Capture the cell that displays the provided text and extract its [X, Y] central coordinate. 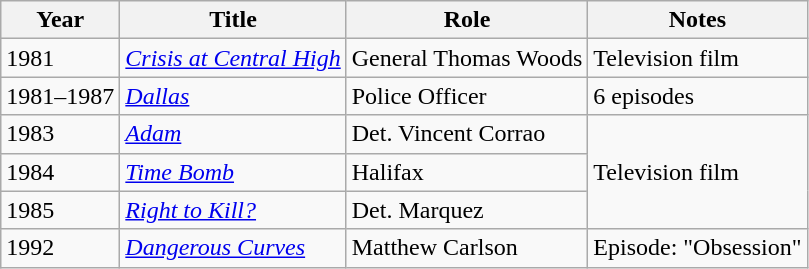
Role [467, 20]
Dallas [233, 96]
Det. Vincent Corrao [467, 134]
Adam [233, 134]
Time Bomb [233, 172]
Crisis at Central High [233, 58]
1985 [60, 210]
6 episodes [698, 96]
Dangerous Curves [233, 248]
Notes [698, 20]
Police Officer [467, 96]
1981 [60, 58]
Title [233, 20]
General Thomas Woods [467, 58]
1992 [60, 248]
Matthew Carlson [467, 248]
1981–1987 [60, 96]
Year [60, 20]
Episode: "Obsession" [698, 248]
1984 [60, 172]
1983 [60, 134]
Det. Marquez [467, 210]
Halifax [467, 172]
Right to Kill? [233, 210]
